Return the (X, Y) coordinate for the center point of the cell that contains the specified text.  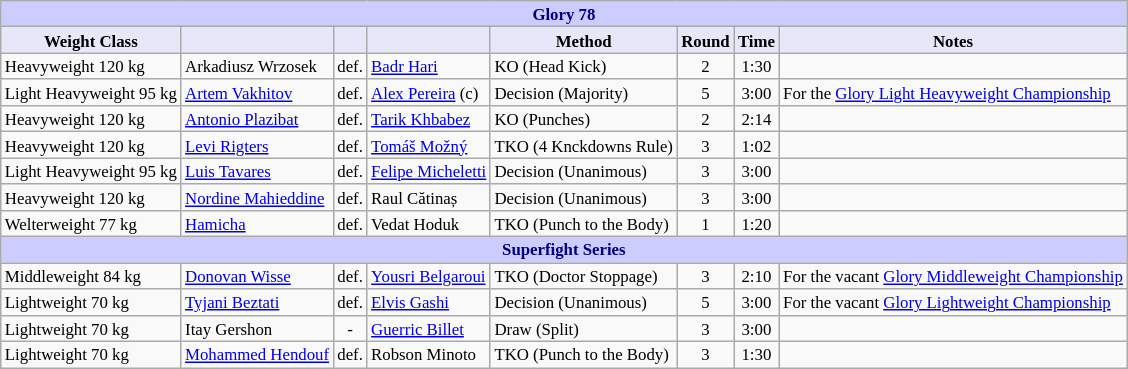
Time (756, 40)
Tyjani Beztati (257, 302)
Artem Vakhitov (257, 93)
KO (Head Kick) (584, 66)
TKO (Doctor Stoppage) (584, 276)
1 (706, 224)
Raul Cătinaș (428, 197)
Alex Pereira (c) (428, 93)
Felipe Micheletti (428, 171)
Itay Gershon (257, 328)
Method (584, 40)
KO (Punches) (584, 119)
Guerric Billet (428, 328)
Draw (Split) (584, 328)
2:10 (756, 276)
Levi Rigters (257, 145)
Luis Tavares (257, 171)
Middleweight 84 kg (91, 276)
Hamicha (257, 224)
Tarik Khbabez (428, 119)
Welterweight 77 kg (91, 224)
Decision (Majority) (584, 93)
Glory 78 (564, 14)
Elvis Gashi (428, 302)
Donovan Wisse (257, 276)
Badr Hari (428, 66)
2:14 (756, 119)
Superfight Series (564, 250)
Nordine Mahieddine (257, 197)
For the Glory Light Heavyweight Championship (953, 93)
Vedat Hoduk (428, 224)
Weight Class (91, 40)
Tomáš Možný (428, 145)
1:20 (756, 224)
- (350, 328)
Arkadiusz Wrzosek (257, 66)
TKO (4 Knckdowns Rule) (584, 145)
Antonio Plazibat (257, 119)
For the vacant Glory Lightweight Championship (953, 302)
1:02 (756, 145)
Yousri Belgaroui (428, 276)
Notes (953, 40)
Round (706, 40)
For the vacant Glory Middleweight Championship (953, 276)
Robson Minoto (428, 355)
Mohammed Hendouf (257, 355)
